Search for the cell housing the specified text and yield its [x, y] center coordinate. 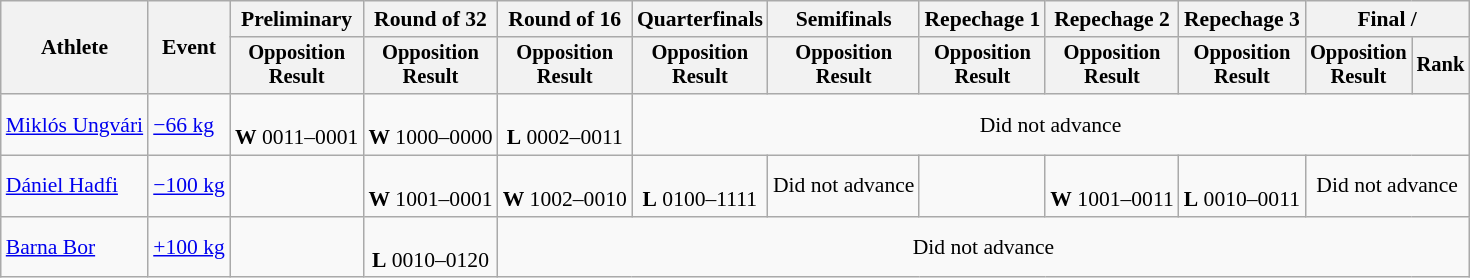
Repechage 1 [982, 19]
Dániel Hadfi [74, 186]
L 0100–1111 [700, 186]
Repechage 2 [1112, 19]
Final / [1387, 19]
−66 kg [189, 124]
Barna Bor [74, 248]
Preliminary [296, 19]
Miklós Ungvári [74, 124]
W 1001–0011 [1112, 186]
W 0011–0001 [296, 124]
−100 kg [189, 186]
Repechage 3 [1242, 19]
L 0010–0120 [430, 248]
W 1000–0000 [430, 124]
Semifinals [844, 19]
L 0010–0011 [1242, 186]
Quarterfinals [700, 19]
L 0002–0011 [565, 124]
Round of 32 [430, 19]
+100 kg [189, 248]
W 1001–0001 [430, 186]
Athlete [74, 48]
Event [189, 48]
W 1002–0010 [565, 186]
Round of 16 [565, 19]
Rank [1441, 66]
